Scan for the cell matching the given text and deliver its (x, y) coordinate at center. 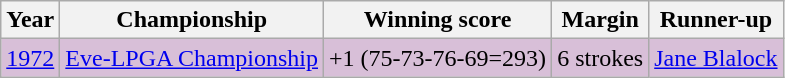
6 strokes (600, 58)
Margin (600, 20)
Runner-up (716, 20)
Year (30, 20)
+1 (75-73-76-69=293) (438, 58)
Winning score (438, 20)
Jane Blalock (716, 58)
1972 (30, 58)
Championship (192, 20)
Eve-LPGA Championship (192, 58)
